Determine the [x, y] coordinate at the center of the cell enclosing the given text.  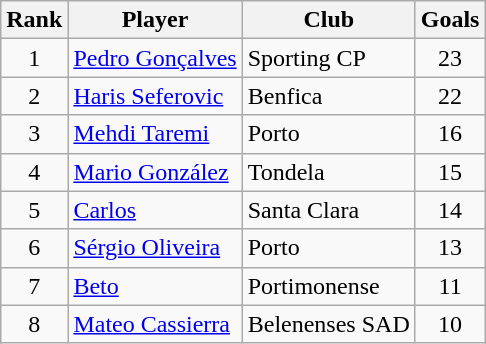
Mateo Cassierra [155, 324]
6 [34, 248]
1 [34, 58]
Pedro Gonçalves [155, 58]
Carlos [155, 210]
Club [328, 20]
Benfica [328, 96]
Rank [34, 20]
8 [34, 324]
15 [450, 172]
14 [450, 210]
22 [450, 96]
4 [34, 172]
10 [450, 324]
Portimonense [328, 286]
Beto [155, 286]
23 [450, 58]
13 [450, 248]
Haris Seferovic [155, 96]
11 [450, 286]
2 [34, 96]
Tondela [328, 172]
Belenenses SAD [328, 324]
Player [155, 20]
Mario González [155, 172]
16 [450, 134]
Sporting CP [328, 58]
Goals [450, 20]
7 [34, 286]
Sérgio Oliveira [155, 248]
5 [34, 210]
3 [34, 134]
Santa Clara [328, 210]
Mehdi Taremi [155, 134]
